Determine the (X, Y) coordinate at the center of the cell enclosing the given text.  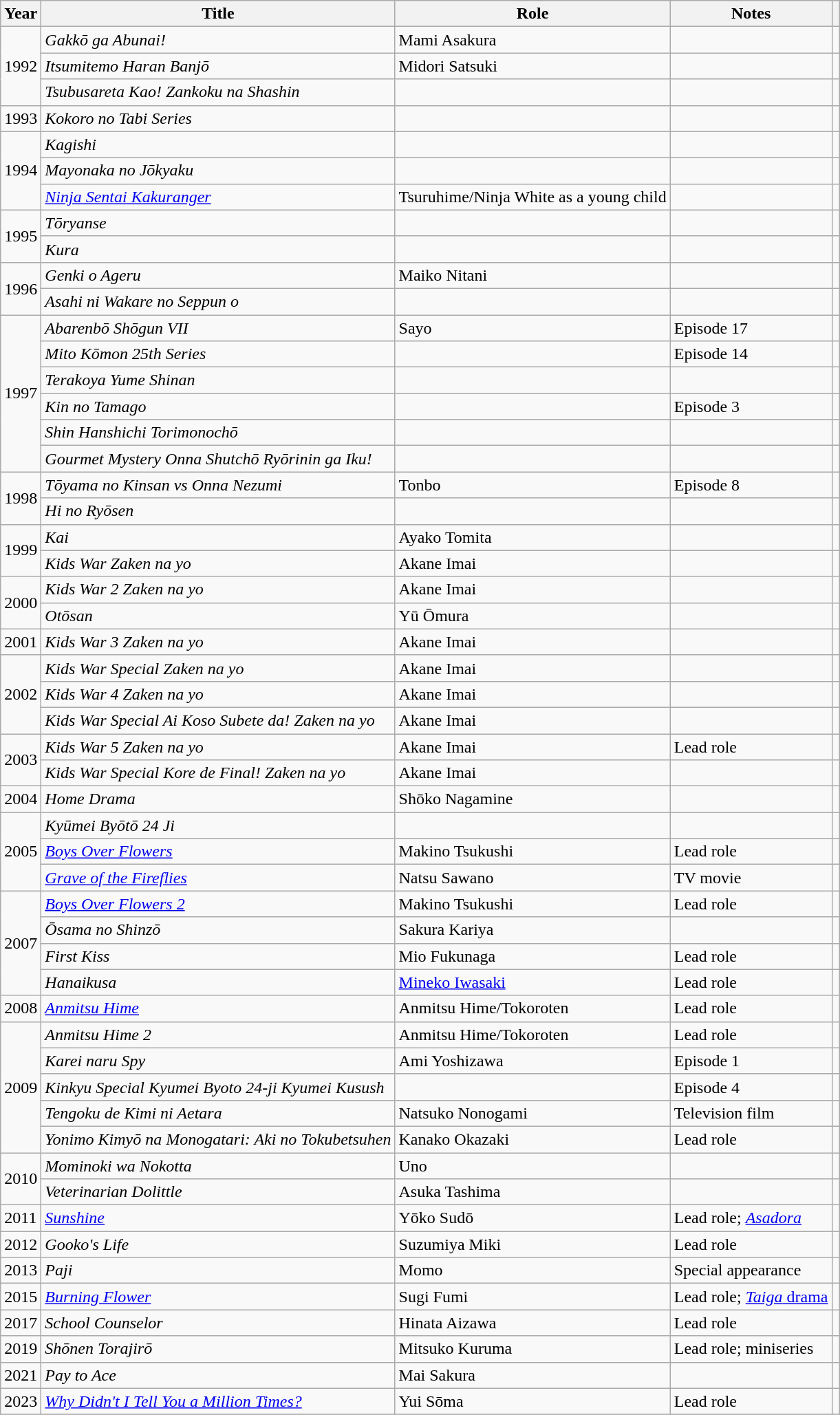
Gourmet Mystery Onna Shutchō Ryōrinin ga Iku! (218, 459)
2009 (21, 1087)
1998 (21, 498)
Ninja Sentai Kakuranger (218, 197)
Tonbo (532, 485)
Sugi Fumi (532, 1297)
Momo (532, 1271)
Ayako Tomita (532, 537)
2021 (21, 1375)
Notes (751, 14)
Special appearance (751, 1271)
2004 (21, 799)
Kids War Zaken na yo (218, 563)
Lead role; Taiga drama (751, 1297)
Episode 3 (751, 407)
Shin Hanshichi Torimonochō (218, 433)
Uno (532, 1166)
Shōnen Torajirō (218, 1349)
Asahi ni Wakare no Seppun o (218, 301)
Kids War 4 Zaken na yo (218, 694)
Mai Sakura (532, 1375)
Episode 8 (751, 485)
Kanako Okazaki (532, 1139)
Itsumitemo Haran Banjō (218, 66)
Veterinarian Dolittle (218, 1192)
2012 (21, 1244)
Genki o Ageru (218, 275)
Burning Flower (218, 1297)
Hanaikusa (218, 982)
Why Didn't I Tell You a Million Times? (218, 1401)
2015 (21, 1297)
Kids War 3 Zaken na yo (218, 642)
2011 (21, 1218)
1993 (21, 118)
School Counselor (218, 1323)
Tōyama no Kinsan vs Onna Nezumi (218, 485)
Pay to Ace (218, 1375)
Paji (218, 1271)
Shōko Nagamine (532, 799)
Kagishi (218, 144)
Mitsuko Kuruma (532, 1349)
Natsuko Nonogami (532, 1113)
Anmitsu Hime 2 (218, 1035)
1992 (21, 66)
Kin no Tamago (218, 407)
Sayo (532, 328)
Karei naru Spy (218, 1061)
2005 (21, 852)
1995 (21, 236)
Mineko Iwasaki (532, 982)
2013 (21, 1271)
Lead role; miniseries (751, 1349)
Mominoki wa Nokotta (218, 1166)
Asuka Tashima (532, 1192)
2017 (21, 1323)
Home Drama (218, 799)
2019 (21, 1349)
Anmitsu Hime (218, 1008)
2003 (21, 759)
Tengoku de Kimi ni Aetara (218, 1113)
2002 (21, 694)
Maiko Nitani (532, 275)
Mayonaka no Jōkyaku (218, 171)
Kids War 2 Zaken na yo (218, 590)
Boys Over Flowers (218, 852)
Midori Satsuki (532, 66)
Episode 4 (751, 1087)
Kyūmei Byōtō 24 Ji (218, 825)
Sunshine (218, 1218)
Kids War Special Zaken na yo (218, 668)
2000 (21, 603)
Terakoya Yume Shinan (218, 380)
Mami Asakura (532, 40)
Lead role; Asadora (751, 1218)
2008 (21, 1008)
Kids War 5 Zaken na yo (218, 746)
1999 (21, 550)
Kinkyu Special Kyumei Byoto 24-ji Kyumei Kusush (218, 1087)
Hi no Ryōsen (218, 511)
Gooko's Life (218, 1244)
Television film (751, 1113)
Yonimo Kimyō na Monogatari: Aki no Tokubetsuhen (218, 1139)
Episode 14 (751, 354)
Hinata Aizawa (532, 1323)
Tsuruhime/Ninja White as a young child (532, 197)
2001 (21, 642)
Natsu Sawano (532, 878)
1994 (21, 171)
Otōsan (218, 616)
Abarenbō Shōgun VII (218, 328)
2023 (21, 1401)
Ami Yoshizawa (532, 1061)
Yōko Sudō (532, 1218)
Mito Kōmon 25th Series (218, 354)
Yū Ōmura (532, 616)
Year (21, 14)
Grave of the Fireflies (218, 878)
Boys Over Flowers 2 (218, 904)
Episode 1 (751, 1061)
Suzumiya Miki (532, 1244)
TV movie (751, 878)
Mio Fukunaga (532, 956)
Kokoro no Tabi Series (218, 118)
Yui Sōma (532, 1401)
Kids War Special Ai Koso Subete da! Zaken na yo (218, 720)
Tōryanse (218, 223)
Kura (218, 249)
Ōsama no Shinzō (218, 930)
Episode 17 (751, 328)
Kids War Special Kore de Final! Zaken na yo (218, 773)
2010 (21, 1179)
Gakkō ga Abunai! (218, 40)
Sakura Kariya (532, 930)
Role (532, 14)
2007 (21, 943)
1996 (21, 288)
1997 (21, 393)
Tsubusareta Kao! Zankoku na Shashin (218, 92)
First Kiss (218, 956)
Kai (218, 537)
Title (218, 14)
